Locate the cell with the specified text and output its [X, Y] center coordinate. 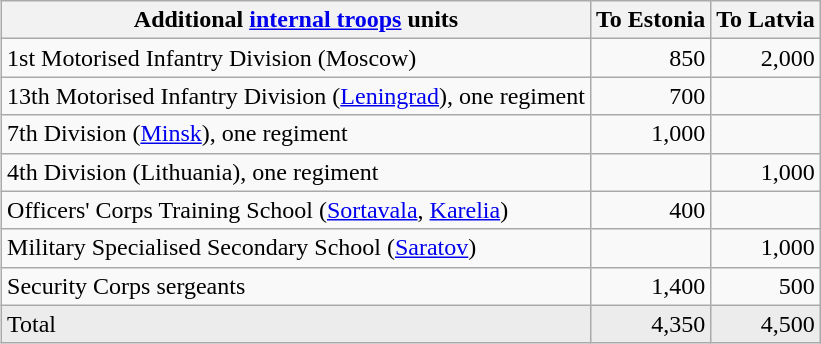
To Latvia [766, 20]
850 [650, 58]
Military Specialised Secondary School (Saratov) [296, 248]
4,500 [766, 324]
Total [296, 324]
2,000 [766, 58]
Additional internal troops units [296, 20]
1,400 [650, 286]
1st Motorised Infantry Division (Moscow) [296, 58]
700 [650, 96]
500 [766, 286]
Officers' Corps Training School (Sortavala, Karelia) [296, 210]
7th Division (Minsk), one regiment [296, 134]
400 [650, 210]
4,350 [650, 324]
13th Motorised Infantry Division (Leningrad), one regiment [296, 96]
To Estonia [650, 20]
Security Corps sergeants [296, 286]
4th Division (Lithuania), one regiment [296, 172]
